Determine the (X, Y) coordinate at the center of the cell enclosing the given text.  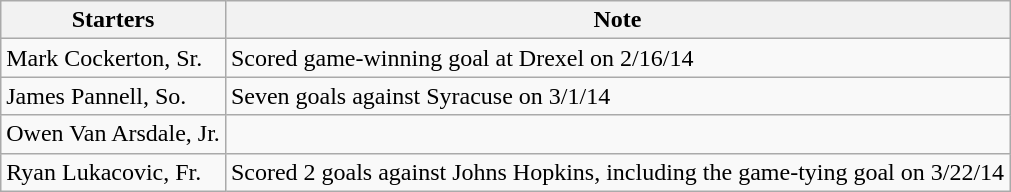
Mark Cockerton, Sr. (114, 58)
Scored 2 goals against Johns Hopkins, including the game-tying goal on 3/22/14 (617, 172)
Scored game-winning goal at Drexel on 2/16/14 (617, 58)
Starters (114, 20)
Owen Van Arsdale, Jr. (114, 134)
Note (617, 20)
Ryan Lukacovic, Fr. (114, 172)
James Pannell, So. (114, 96)
Seven goals against Syracuse on 3/1/14 (617, 96)
